From the cell containing the given text, extract its center point as [x, y] coordinate. 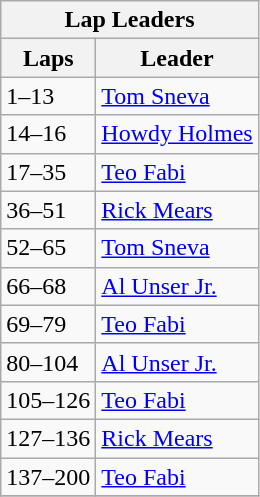
69–79 [48, 324]
14–16 [48, 134]
127–136 [48, 438]
Lap Leaders [130, 20]
36–51 [48, 210]
1–13 [48, 96]
52–65 [48, 248]
137–200 [48, 477]
Howdy Holmes [177, 134]
Laps [48, 58]
Leader [177, 58]
80–104 [48, 362]
105–126 [48, 400]
17–35 [48, 172]
66–68 [48, 286]
